Provide the [x, y] coordinate of the cell's center where the given text is located.  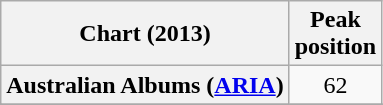
Peakposition [335, 34]
Australian Albums (ARIA) [145, 85]
62 [335, 85]
Chart (2013) [145, 34]
